Locate the cell with the specified text and output its [x, y] center coordinate. 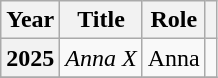
Year [30, 20]
Anna [174, 58]
Title [101, 20]
Role [174, 20]
2025 [30, 58]
Anna X [101, 58]
